From the cell containing the given text, extract its center point as [X, Y] coordinate. 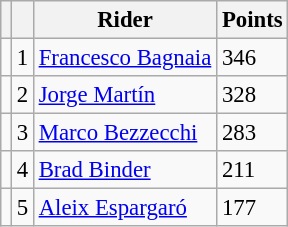
177 [252, 208]
3 [22, 133]
Marco Bezzecchi [124, 133]
4 [22, 170]
Points [252, 20]
Francesco Bagnaia [124, 58]
5 [22, 208]
211 [252, 170]
1 [22, 58]
Aleix Espargaró [124, 208]
Rider [124, 20]
2 [22, 95]
283 [252, 133]
Jorge Martín [124, 95]
328 [252, 95]
Brad Binder [124, 170]
346 [252, 58]
